From the cell containing the given text, extract its center point as [X, Y] coordinate. 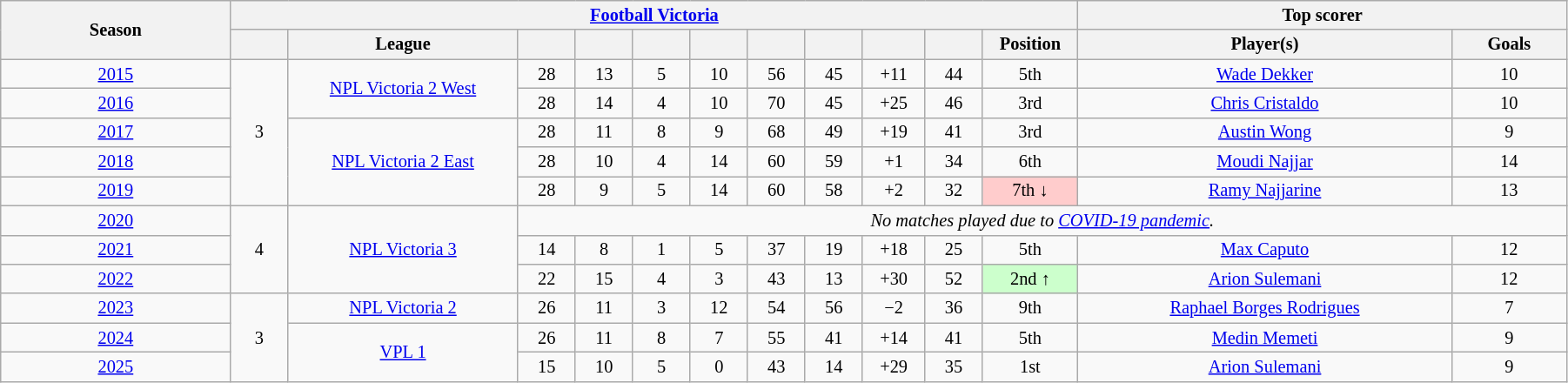
+19 [894, 132]
Football Victoria [654, 15]
+2 [894, 191]
2024 [116, 338]
1 [661, 250]
7th ↓ [1030, 191]
1st [1030, 366]
NPL Victoria 2 East [403, 162]
No matches played due to COVID-19 pandemic. [1042, 220]
Ramy Najjarine [1265, 191]
−2 [894, 308]
Chris Cristaldo [1265, 103]
36 [954, 308]
2020 [116, 220]
34 [954, 162]
NPL Victoria 3 [403, 249]
+25 [894, 103]
68 [776, 132]
NPL Victoria 2 [403, 308]
58 [834, 191]
25 [954, 250]
Position [1030, 44]
2025 [116, 366]
Goals [1509, 44]
44 [954, 74]
2019 [116, 191]
NPL Victoria 2 West [403, 89]
Season [116, 30]
+29 [894, 366]
52 [954, 279]
19 [834, 250]
+1 [894, 162]
+11 [894, 74]
9th [1030, 308]
2018 [116, 162]
Austin Wong [1265, 132]
2017 [116, 132]
Wade Dekker [1265, 74]
37 [776, 250]
Medin Memeti [1265, 338]
46 [954, 103]
2nd ↑ [1030, 279]
0 [719, 366]
Raphael Borges Rodrigues [1265, 308]
70 [776, 103]
+14 [894, 338]
32 [954, 191]
+18 [894, 250]
2015 [116, 74]
54 [776, 308]
6th [1030, 162]
55 [776, 338]
League [403, 44]
35 [954, 366]
2016 [116, 103]
Player(s) [1265, 44]
2022 [116, 279]
49 [834, 132]
Max Caputo [1265, 250]
Moudi Najjar [1265, 162]
2021 [116, 250]
22 [546, 279]
2023 [116, 308]
VPL 1 [403, 352]
+30 [894, 279]
59 [834, 162]
Top scorer [1323, 15]
